Detect which cell encompasses the target text, then output its [x, y] center coordinate. 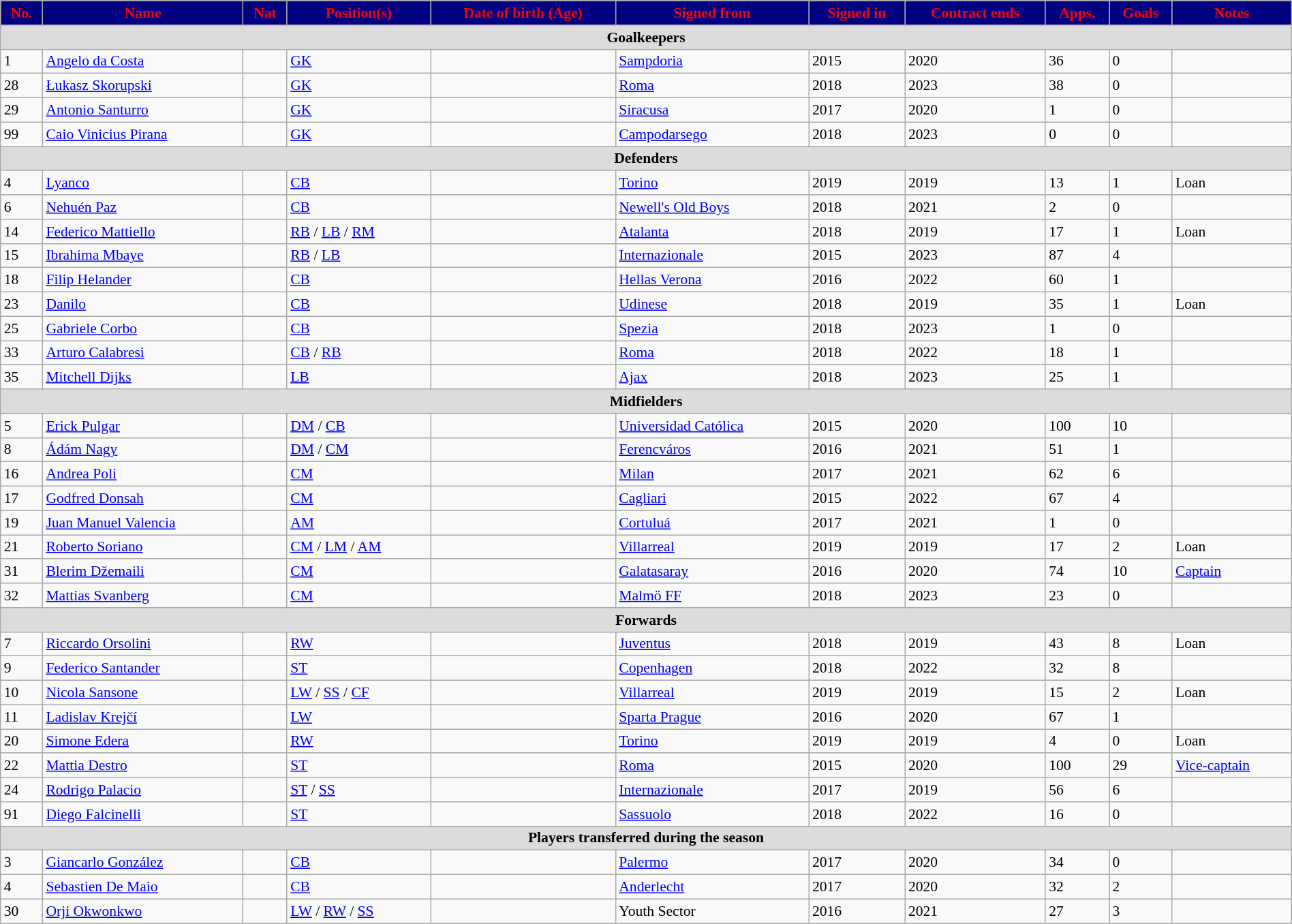
Midfielders [646, 401]
LB [358, 378]
43 [1077, 644]
Sassuolo [712, 814]
7 [22, 644]
Position(s) [358, 13]
Riccardo Orsolini [143, 644]
Caio Vinicius Pirana [143, 134]
Erick Pulgar [143, 426]
Danilo [143, 305]
Galatasaray [712, 572]
13 [1077, 183]
Nat [265, 13]
Roberto Soriano [143, 547]
19 [22, 523]
Sebastien De Maio [143, 887]
21 [22, 547]
Hellas Verona [712, 280]
56 [1077, 790]
Defenders [646, 159]
Giancarlo González [143, 863]
Simone Edera [143, 741]
Universidad Católica [712, 426]
Antonio Santurro [143, 110]
Nicola Sansone [143, 693]
Mattia Destro [143, 766]
LW / SS / CF [358, 693]
RB / LB / RM [358, 232]
Andrea Poli [143, 474]
Cortuluá [712, 523]
CM / LM / AM [358, 547]
DM / CB [358, 426]
ST / SS [358, 790]
Malmö FF [712, 596]
Juan Manuel Valencia [143, 523]
14 [22, 232]
28 [22, 86]
Spezia [712, 328]
11 [22, 717]
Siracusa [712, 110]
Udinese [712, 305]
87 [1077, 256]
Date of birth (Age) [523, 13]
Notes [1232, 13]
Captain [1232, 572]
Lyanco [143, 183]
CB / RB [358, 353]
Godfred Donsah [143, 499]
38 [1077, 86]
Gabriele Corbo [143, 328]
Goals [1141, 13]
No. [22, 13]
91 [22, 814]
Nehuén Paz [143, 207]
Signed in [857, 13]
24 [22, 790]
AM [358, 523]
62 [1077, 474]
Palermo [712, 863]
99 [22, 134]
Sparta Prague [712, 717]
Youth Sector [712, 911]
Arturo Calabresi [143, 353]
36 [1077, 61]
Name [143, 13]
Blerim Džemaili [143, 572]
LW [358, 717]
27 [1077, 911]
Federico Mattiello [143, 232]
Sampdoria [712, 61]
Ajax [712, 378]
RB / LB [358, 256]
Vice-captain [1232, 766]
Ibrahima Mbaye [143, 256]
Mattias Svanberg [143, 596]
Milan [712, 474]
Diego Falcinelli [143, 814]
Contract ends [975, 13]
Filip Helander [143, 280]
9 [22, 668]
60 [1077, 280]
Apps. [1077, 13]
34 [1077, 863]
Angelo da Costa [143, 61]
Łukasz Skorupski [143, 86]
Signed from [712, 13]
LW / RW / SS [358, 911]
30 [22, 911]
Newell's Old Boys [712, 207]
Ádám Nagy [143, 450]
33 [22, 353]
Atalanta [712, 232]
74 [1077, 572]
Goalkeepers [646, 37]
31 [22, 572]
Rodrigo Palacio [143, 790]
Ferencváros [712, 450]
Ladislav Krejčí [143, 717]
Forwards [646, 620]
22 [22, 766]
20 [22, 741]
Juventus [712, 644]
Copenhagen [712, 668]
5 [22, 426]
Orji Okwonkwo [143, 911]
51 [1077, 450]
Mitchell Dijks [143, 378]
DM / CM [358, 450]
Federico Santander [143, 668]
Campodarsego [712, 134]
Players transferred during the season [646, 838]
Cagliari [712, 499]
Anderlecht [712, 887]
